Determine the [x, y] coordinate at the center of the cell enclosing the given text.  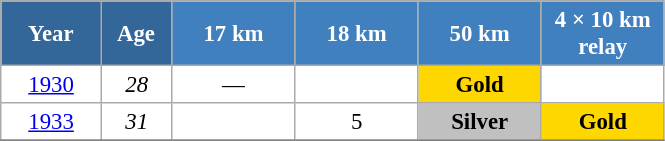
28 [136, 85]
17 km [234, 34]
50 km [480, 34]
1930 [52, 85]
Age [136, 34]
18 km [356, 34]
31 [136, 122]
4 × 10 km relay [602, 34]
Silver [480, 122]
5 [356, 122]
— [234, 85]
Year [52, 34]
1933 [52, 122]
